From the cell containing the given text, extract its center point as (X, Y) coordinate. 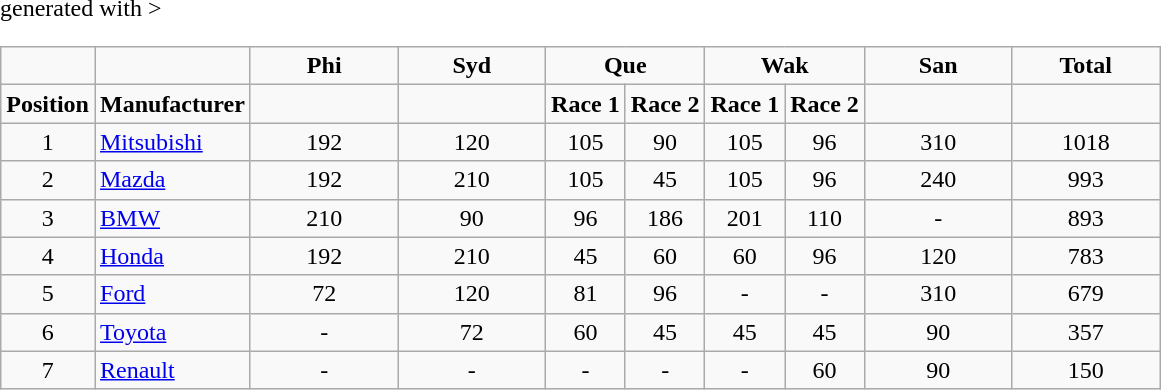
6 (48, 332)
110 (825, 218)
Mazda (172, 180)
Mitsubishi (172, 142)
679 (1086, 294)
Total (1086, 66)
5 (48, 294)
Que (626, 66)
Manufacturer (172, 104)
Phi (324, 66)
240 (938, 180)
Syd (472, 66)
150 (1086, 370)
7 (48, 370)
Wak (784, 66)
Renault (172, 370)
2 (48, 180)
357 (1086, 332)
Toyota (172, 332)
201 (745, 218)
783 (1086, 256)
BMW (172, 218)
4 (48, 256)
893 (1086, 218)
3 (48, 218)
Honda (172, 256)
186 (665, 218)
1 (48, 142)
1018 (1086, 142)
993 (1086, 180)
Position (48, 104)
San (938, 66)
Ford (172, 294)
81 (586, 294)
